Pinpoint the cell where the given text exists, returning its (X, Y) midpoint coordinate. 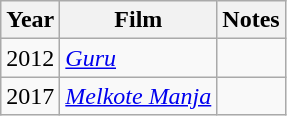
Guru (138, 58)
Notes (251, 20)
Melkote Manja (138, 96)
2017 (30, 96)
Year (30, 20)
Film (138, 20)
2012 (30, 58)
